Output the [X, Y] coordinate of the center of the cell containing the given text.  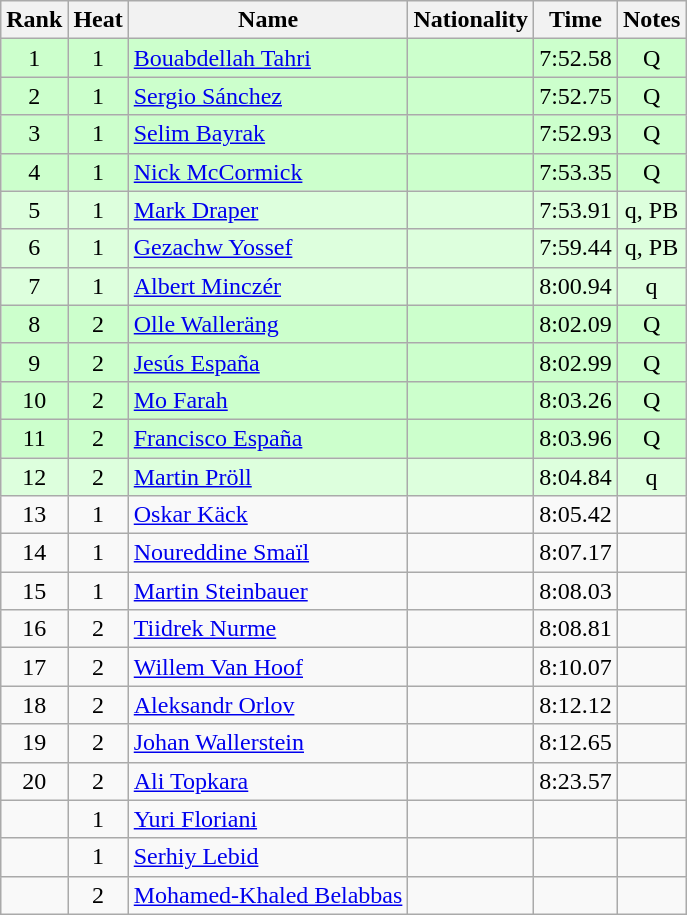
8:04.84 [576, 477]
8:12.12 [576, 705]
Heat [98, 20]
8:03.26 [576, 400]
16 [34, 629]
Noureddine Smaïl [268, 553]
Mo Farah [268, 400]
Notes [651, 20]
4 [34, 172]
8:23.57 [576, 781]
Name [268, 20]
3 [34, 134]
6 [34, 248]
Oskar Käck [268, 515]
7:52.58 [576, 58]
18 [34, 705]
Ali Topkara [268, 781]
Gezachw Yossef [268, 248]
Serhiy Lebid [268, 857]
19 [34, 743]
Martin Steinbauer [268, 591]
Selim Bayrak [268, 134]
8:10.07 [576, 667]
20 [34, 781]
Martin Pröll [268, 477]
8 [34, 324]
7 [34, 286]
Jesús España [268, 362]
Sergio Sánchez [268, 96]
Johan Wallerstein [268, 743]
Aleksandr Orlov [268, 705]
7:52.75 [576, 96]
12 [34, 477]
Albert Minczér [268, 286]
Nick McCormick [268, 172]
17 [34, 667]
5 [34, 210]
7:52.93 [576, 134]
8:02.99 [576, 362]
Nationality [471, 20]
Olle Walleräng [268, 324]
10 [34, 400]
13 [34, 515]
Time [576, 20]
8:00.94 [576, 286]
8:07.17 [576, 553]
14 [34, 553]
8:08.03 [576, 591]
Willem Van Hoof [268, 667]
Rank [34, 20]
11 [34, 438]
9 [34, 362]
Tiidrek Nurme [268, 629]
Yuri Floriani [268, 819]
Mark Draper [268, 210]
8:05.42 [576, 515]
7:53.35 [576, 172]
8:12.65 [576, 743]
8:02.09 [576, 324]
Bouabdellah Tahri [268, 58]
Mohamed-Khaled Belabbas [268, 895]
7:53.91 [576, 210]
7:59.44 [576, 248]
8:08.81 [576, 629]
Francisco España [268, 438]
8:03.96 [576, 438]
15 [34, 591]
